Locate the cell with the specified text and output its [x, y] center coordinate. 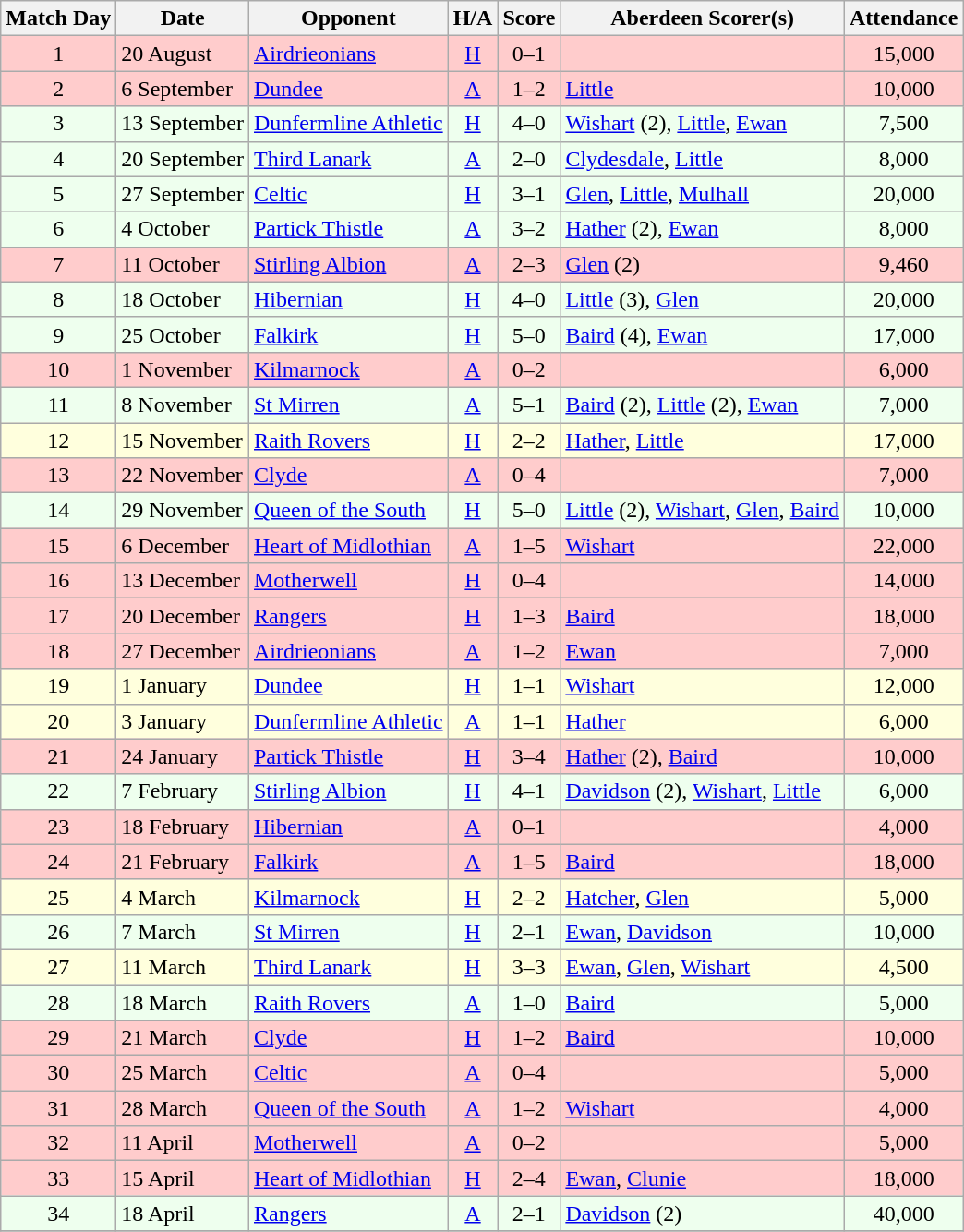
18 February [183, 827]
Hatcher, Glen [703, 897]
15 November [183, 441]
Glen, Little, Mulhall [703, 194]
24 [59, 862]
Hather (2), Baird [703, 756]
21 March [183, 1038]
16 [59, 581]
Glen (2) [703, 264]
25 October [183, 334]
8 [59, 299]
Little (3), Glen [703, 299]
Baird (2), Little (2), Ewan [703, 405]
H/A [473, 18]
3 January [183, 721]
7 [59, 264]
5 [59, 194]
2–4 [529, 1178]
Date [183, 18]
11 [59, 405]
33 [59, 1178]
Clydesdale, Little [703, 159]
12 [59, 441]
2–0 [529, 159]
10 [59, 369]
1 November [183, 369]
11 October [183, 264]
25 [59, 897]
4,500 [903, 967]
1–0 [529, 1002]
6 [59, 229]
13 December [183, 581]
4 March [183, 897]
18 [59, 651]
Hather, Little [703, 441]
Wishart (2), Little, Ewan [703, 124]
2–3 [529, 264]
13 [59, 476]
30 [59, 1073]
21 [59, 756]
31 [59, 1108]
18 October [183, 299]
8 November [183, 405]
4 October [183, 229]
6 December [183, 546]
20 August [183, 54]
20 [59, 721]
11 March [183, 967]
34 [59, 1214]
26 [59, 932]
18 March [183, 1002]
32 [59, 1143]
15 April [183, 1178]
20 December [183, 616]
Davidson (2), Wishart, Little [703, 791]
Attendance [903, 18]
29 November [183, 511]
7,500 [903, 124]
6 September [183, 89]
28 [59, 1002]
5–1 [529, 405]
Baird (4), Ewan [703, 334]
22 [59, 791]
Ewan, Glen, Wishart [703, 967]
7 March [183, 932]
1 January [183, 686]
22 November [183, 476]
24 January [183, 756]
27 December [183, 651]
Hather [703, 721]
2 [59, 89]
14,000 [903, 581]
3–1 [529, 194]
Davidson (2) [703, 1214]
Little [703, 89]
3–2 [529, 229]
19 [59, 686]
3–4 [529, 756]
14 [59, 511]
3–3 [529, 967]
27 September [183, 194]
27 [59, 967]
12,000 [903, 686]
25 March [183, 1073]
Opponent [348, 18]
1–3 [529, 616]
Ewan [703, 651]
15,000 [903, 54]
Match Day [59, 18]
28 March [183, 1108]
11 April [183, 1143]
7 February [183, 791]
13 September [183, 124]
Hather (2), Ewan [703, 229]
22,000 [903, 546]
9 [59, 334]
Ewan, Clunie [703, 1178]
40,000 [903, 1214]
17 [59, 616]
4 [59, 159]
18 April [183, 1214]
23 [59, 827]
Ewan, Davidson [703, 932]
3 [59, 124]
Score [529, 18]
15 [59, 546]
20 September [183, 159]
21 February [183, 862]
Little (2), Wishart, Glen, Baird [703, 511]
29 [59, 1038]
9,460 [903, 264]
1 [59, 54]
Aberdeen Scorer(s) [703, 18]
4–1 [529, 791]
